Detect which cell encompasses the target text, then output its (x, y) center coordinate. 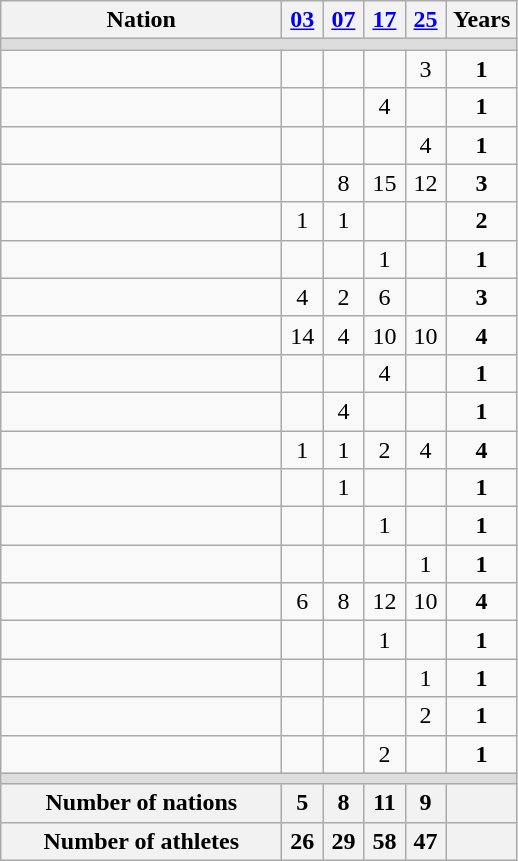
47 (426, 841)
15 (384, 183)
17 (384, 20)
07 (344, 20)
14 (302, 335)
Nation (142, 20)
03 (302, 20)
9 (426, 803)
Number of nations (142, 803)
58 (384, 841)
25 (426, 20)
Years (482, 20)
5 (302, 803)
11 (384, 803)
Number of athletes (142, 841)
26 (302, 841)
29 (344, 841)
